Output the [X, Y] coordinate of the center of the cell containing the given text.  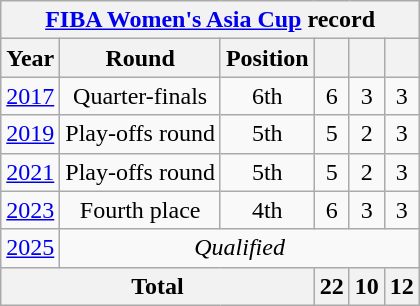
12 [402, 286]
Quarter-finals [140, 96]
6th [267, 96]
Round [140, 58]
Total [158, 286]
Fourth place [140, 210]
2017 [30, 96]
2025 [30, 248]
Qualified [240, 248]
10 [366, 286]
22 [332, 286]
4th [267, 210]
Year [30, 58]
Position [267, 58]
FIBA Women's Asia Cup record [210, 20]
2019 [30, 134]
2023 [30, 210]
2021 [30, 172]
